Detect which cell encompasses the target text, then output its (X, Y) center coordinate. 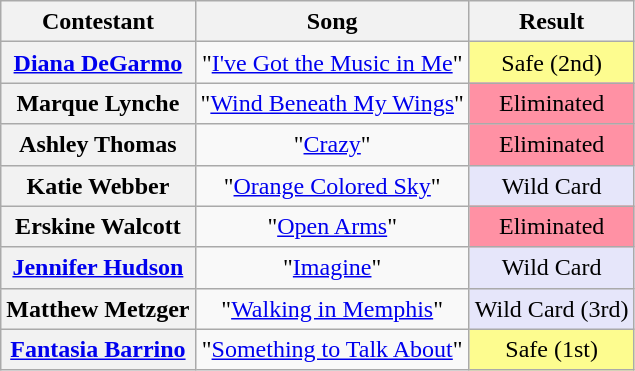
Safe (2nd) (552, 62)
Safe (1st) (552, 350)
Contestant (98, 22)
"Crazy" (332, 144)
Song (332, 22)
Matthew Metzger (98, 308)
"Wind Beneath My Wings" (332, 104)
Fantasia Barrino (98, 350)
"Open Arms" (332, 226)
Diana DeGarmo (98, 62)
Result (552, 22)
Marque Lynche (98, 104)
Katie Webber (98, 186)
"Orange Colored Sky" (332, 186)
"Walking in Memphis" (332, 308)
Erskine Walcott (98, 226)
"Imagine" (332, 268)
Ashley Thomas (98, 144)
"I've Got the Music in Me" (332, 62)
Jennifer Hudson (98, 268)
"Something to Talk About" (332, 350)
Wild Card (3rd) (552, 308)
